Determine the [x, y] coordinate at the center of the cell enclosing the given text.  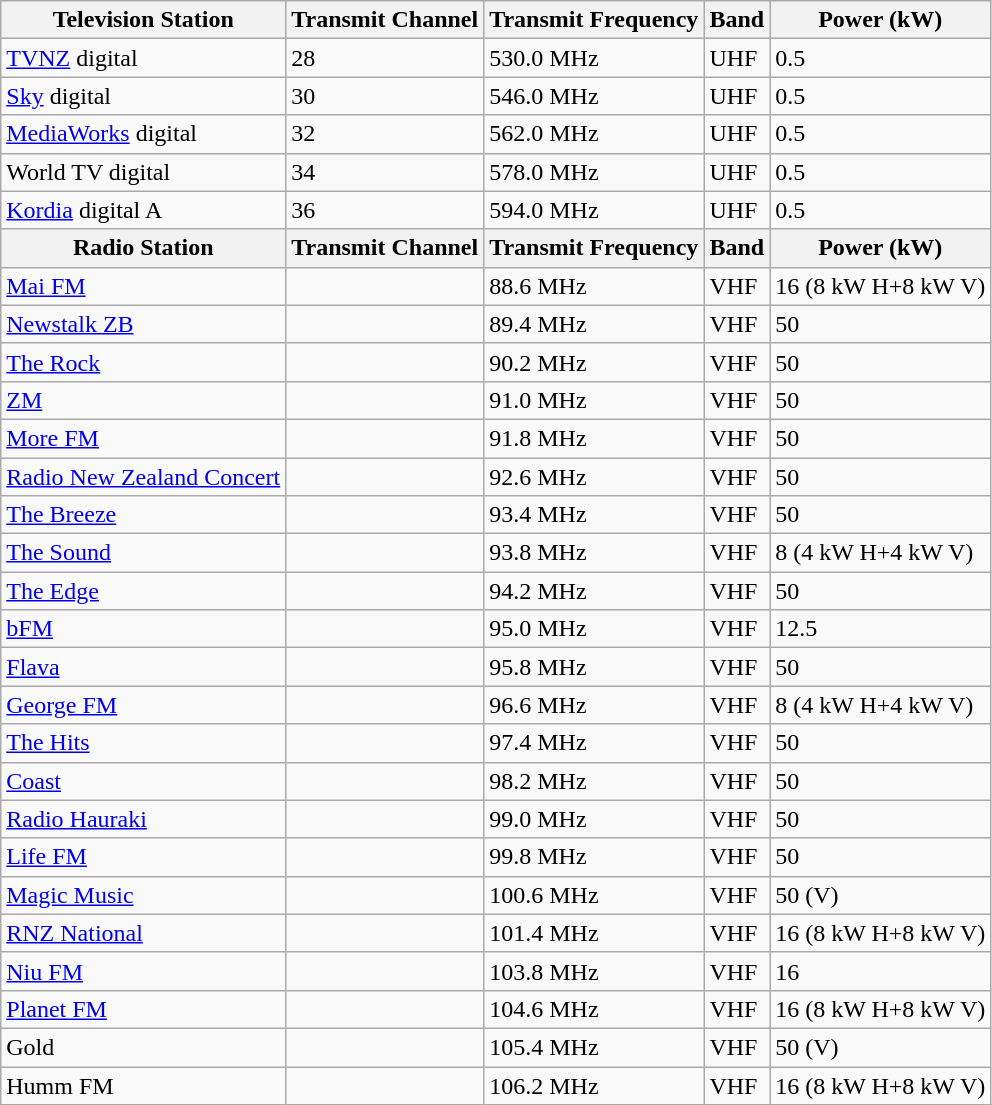
Gold [144, 1047]
Life FM [144, 857]
93.8 MHz [594, 553]
95.0 MHz [594, 629]
Planet FM [144, 1009]
Newstalk ZB [144, 324]
34 [385, 172]
TVNZ digital [144, 58]
More FM [144, 438]
The Hits [144, 743]
32 [385, 134]
Radio Station [144, 248]
562.0 MHz [594, 134]
World TV digital [144, 172]
28 [385, 58]
Radio New Zealand Concert [144, 477]
95.8 MHz [594, 667]
104.6 MHz [594, 1009]
Humm FM [144, 1085]
594.0 MHz [594, 210]
97.4 MHz [594, 743]
Sky digital [144, 96]
100.6 MHz [594, 895]
16 [880, 971]
36 [385, 210]
101.4 MHz [594, 933]
99.0 MHz [594, 819]
30 [385, 96]
578.0 MHz [594, 172]
92.6 MHz [594, 477]
The Sound [144, 553]
Coast [144, 781]
91.0 MHz [594, 400]
RNZ National [144, 933]
MediaWorks digital [144, 134]
The Breeze [144, 515]
89.4 MHz [594, 324]
The Rock [144, 362]
98.2 MHz [594, 781]
106.2 MHz [594, 1085]
88.6 MHz [594, 286]
Radio Hauraki [144, 819]
Flava [144, 667]
91.8 MHz [594, 438]
bFM [144, 629]
99.8 MHz [594, 857]
The Edge [144, 591]
103.8 MHz [594, 971]
105.4 MHz [594, 1047]
George FM [144, 705]
Niu FM [144, 971]
Mai FM [144, 286]
546.0 MHz [594, 96]
Television Station [144, 20]
12.5 [880, 629]
90.2 MHz [594, 362]
Magic Music [144, 895]
94.2 MHz [594, 591]
93.4 MHz [594, 515]
530.0 MHz [594, 58]
ZM [144, 400]
Kordia digital A [144, 210]
96.6 MHz [594, 705]
